Provide the (x, y) coordinate of the cell's center where the given text is located.  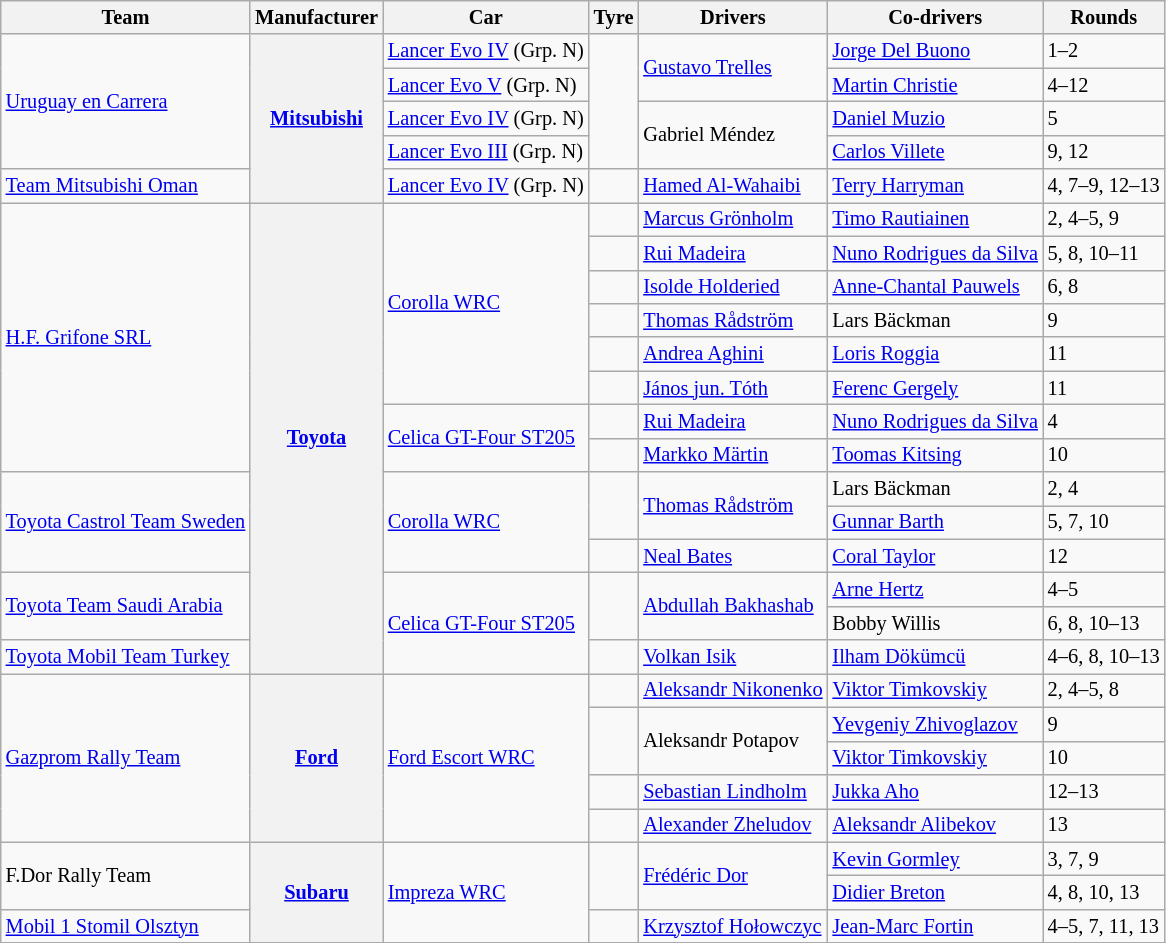
Gustavo Trelles (732, 68)
Martin Christie (936, 85)
Ilham Dökümcü (936, 657)
Lancer Evo V (Grp. N) (486, 85)
12–13 (1104, 791)
Impreza WRC (486, 892)
Loris Roggia (936, 354)
Carlos Villete (936, 152)
Toyota Castrol Team Sweden (126, 522)
3, 7, 9 (1104, 859)
Toomas Kitsing (936, 455)
Frédéric Dor (732, 876)
Tyre (614, 17)
Ford Escort WRC (486, 757)
Krzysztof Hołowczyc (732, 926)
12 (1104, 556)
Sebastian Lindholm (732, 791)
Andrea Aghini (732, 354)
H.F. Grifone SRL (126, 336)
Team (126, 17)
Aleksandr Alibekov (936, 825)
Toyota Team Saudi Arabia (126, 606)
Hamed Al-Wahaibi (732, 186)
4–5, 7, 11, 13 (1104, 926)
Drivers (732, 17)
4, 7–9, 12–13 (1104, 186)
2, 4–5, 8 (1104, 690)
6, 8, 10–13 (1104, 623)
Team Mitsubishi Oman (126, 186)
Yevgeniy Zhivoglazov (936, 724)
Gazprom Rally Team (126, 757)
Didier Breton (936, 892)
Aleksandr Potapov (732, 740)
Coral Taylor (936, 556)
4 (1104, 421)
Manufacturer (316, 17)
4–12 (1104, 85)
Aleksandr Nikonenko (732, 690)
Mitsubishi (316, 118)
Marcus Grönholm (732, 219)
Bobby Willis (936, 623)
Isolde Holderied (732, 287)
Kevin Gormley (936, 859)
Car (486, 17)
Gunnar Barth (936, 522)
4–5 (1104, 589)
2, 4–5, 9 (1104, 219)
Volkan Isik (732, 657)
5, 7, 10 (1104, 522)
5, 8, 10–11 (1104, 253)
Timo Rautiainen (936, 219)
Ferenc Gergely (936, 388)
2, 4 (1104, 489)
Subaru (316, 892)
1–2 (1104, 51)
Jean-Marc Fortin (936, 926)
Lancer Evo III (Grp. N) (486, 152)
Toyota (316, 438)
Arne Hertz (936, 589)
Mobil 1 Stomil Olsztyn (126, 926)
Co-drivers (936, 17)
Terry Harryman (936, 186)
Anne-Chantal Pauwels (936, 287)
Neal Bates (732, 556)
4–6, 8, 10–13 (1104, 657)
Abdullah Bakhashab (732, 606)
Uruguay en Carrera (126, 102)
Ford (316, 757)
János jun. Tóth (732, 388)
F.Dor Rally Team (126, 876)
Jorge Del Buono (936, 51)
Daniel Muzio (936, 118)
Markko Märtin (732, 455)
Alexander Zheludov (732, 825)
Gabriel Méndez (732, 134)
4, 8, 10, 13 (1104, 892)
Toyota Mobil Team Turkey (126, 657)
13 (1104, 825)
5 (1104, 118)
9, 12 (1104, 152)
6, 8 (1104, 287)
Rounds (1104, 17)
Jukka Aho (936, 791)
